Detect which cell encompasses the target text, then output its (x, y) center coordinate. 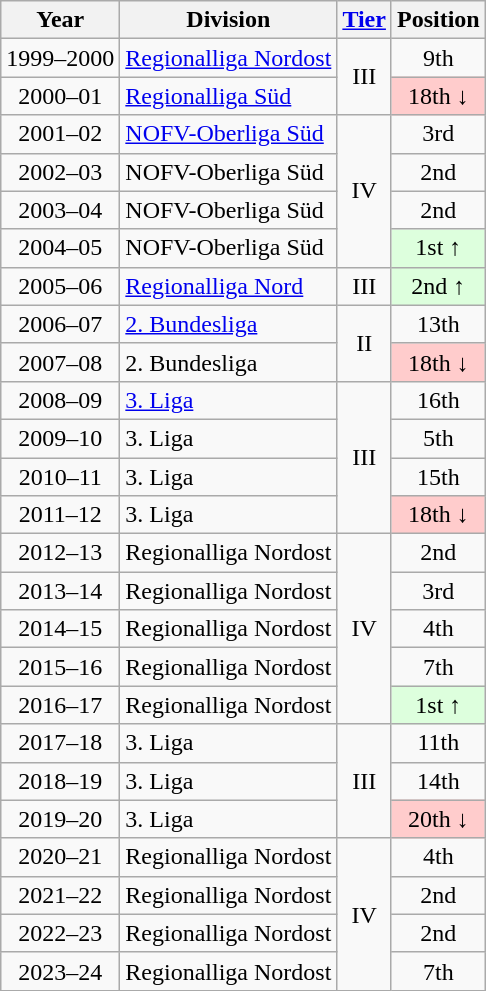
2021–22 (60, 895)
2005–06 (60, 286)
2023–24 (60, 971)
2022–23 (60, 933)
2nd ↑ (438, 286)
1999–2000 (60, 58)
2009–10 (60, 438)
2007–08 (60, 362)
2008–09 (60, 400)
2004–05 (60, 248)
2001–02 (60, 134)
2010–11 (60, 477)
15th (438, 477)
Tier (364, 20)
16th (438, 400)
2013–14 (60, 591)
Regionalliga Süd (228, 96)
2003–04 (60, 210)
13th (438, 324)
Regionalliga Nord (228, 286)
2012–13 (60, 553)
5th (438, 438)
2019–20 (60, 819)
Position (438, 20)
II (364, 343)
2018–19 (60, 781)
2000–01 (60, 96)
Year (60, 20)
2017–18 (60, 743)
9th (438, 58)
2020–21 (60, 857)
11th (438, 743)
Division (228, 20)
2002–03 (60, 172)
20th ↓ (438, 819)
2006–07 (60, 324)
2016–17 (60, 705)
2014–15 (60, 629)
14th (438, 781)
2015–16 (60, 667)
2011–12 (60, 515)
